Locate the cell with the specified text and output its (x, y) center coordinate. 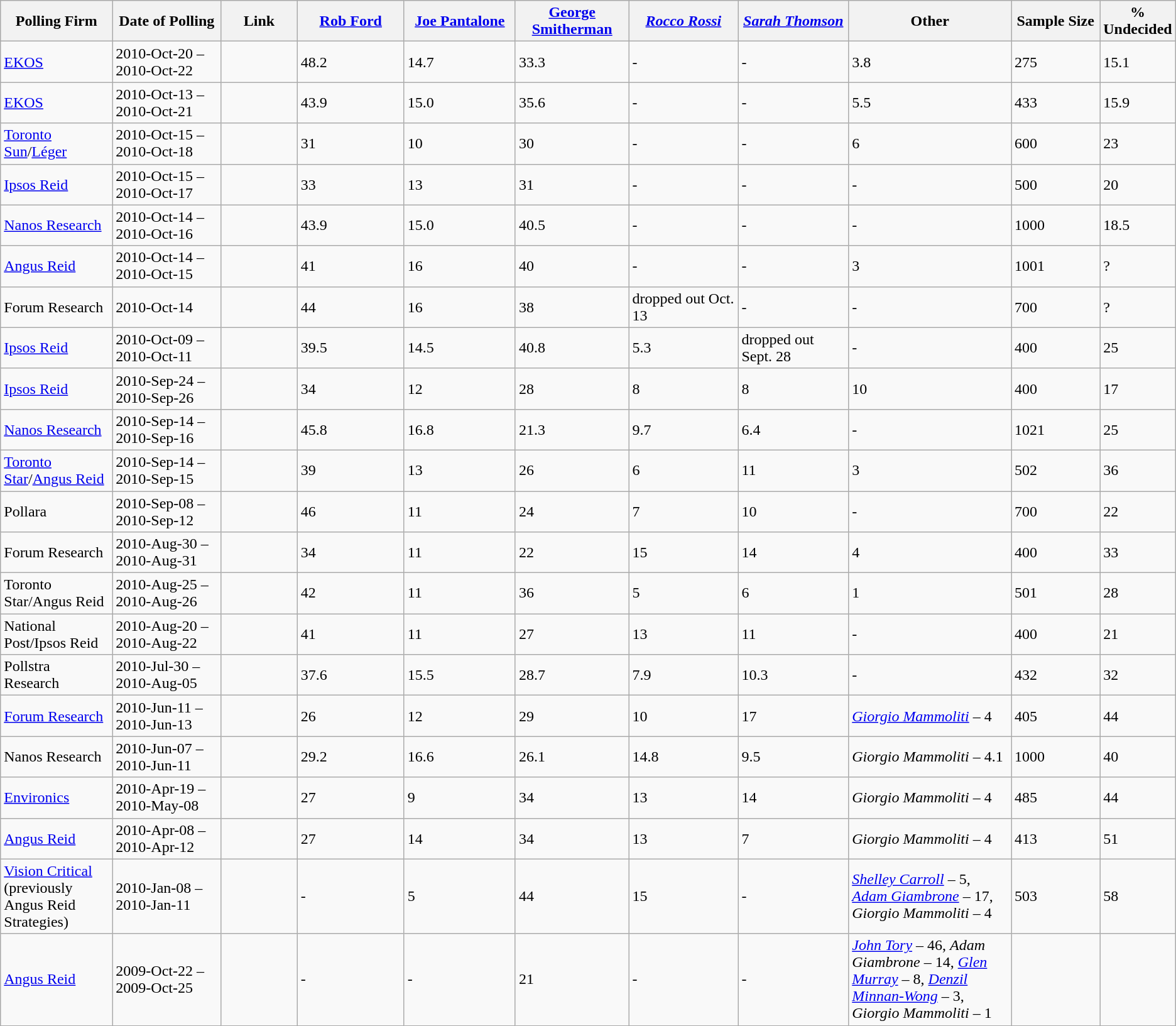
37.6 (351, 675)
2010-Oct-15 – 2010-Oct-17 (167, 185)
23 (1138, 143)
1001 (1055, 266)
39.5 (351, 348)
9.7 (683, 430)
18.5 (1138, 225)
48.2 (351, 62)
40.5 (572, 225)
433 (1055, 103)
58 (1138, 896)
45.8 (351, 430)
29 (572, 716)
Date of Polling (167, 21)
46 (351, 511)
432 (1055, 675)
503 (1055, 896)
14.8 (683, 756)
2010-Oct-14 – 2010-Oct-15 (167, 266)
2010-Apr-19 – 2010-May-08 (167, 798)
28.7 (572, 675)
51 (1138, 838)
9.5 (793, 756)
42 (351, 593)
39 (351, 470)
15.9 (1138, 103)
John Tory – 46, Adam Giambrone – 14, Glen Murray – 8, Denzil Minnan-Wong – 3, Giorgio Mammoliti – 1 (930, 980)
21.3 (572, 430)
Vision Critical(previously Angus Reid Strategies) (57, 896)
2010-Jul-30 – 2010-Aug-05 (167, 675)
2010-Jan-08 – 2010-Jan-11 (167, 896)
2010-Sep-14 – 2010-Sep-15 (167, 470)
2010-Oct-13 – 2010-Oct-21 (167, 103)
5.3 (683, 348)
Toronto Sun/Léger (57, 143)
Rob Ford (351, 21)
2009-Oct-22 – 2009-Oct-25 (167, 980)
dropped out Sept. 28 (793, 348)
15.5 (460, 675)
Sarah Thomson (793, 21)
500 (1055, 185)
4 (930, 553)
1021 (1055, 430)
2010-Oct-14 (167, 307)
2010-Aug-20 – 2010-Aug-22 (167, 635)
26.1 (572, 756)
Polling Firm (57, 21)
275 (1055, 62)
Other (930, 21)
32 (1138, 675)
2010-Jun-07 – 2010-Jun-11 (167, 756)
20 (1138, 185)
38 (572, 307)
3.8 (930, 62)
Pollara (57, 511)
2010-Jun-11 – 2010-Jun-13 (167, 716)
485 (1055, 798)
16.6 (460, 756)
16.8 (460, 430)
10.3 (793, 675)
Sample Size (1055, 21)
413 (1055, 838)
29.2 (351, 756)
2010-Oct-15 – 2010-Oct-18 (167, 143)
% Undecided (1138, 21)
Link (259, 21)
dropped out Oct. 13 (683, 307)
40.8 (572, 348)
33.3 (572, 62)
George Smitherman (572, 21)
15.1 (1138, 62)
501 (1055, 593)
Pollstra Research (57, 675)
35.6 (572, 103)
2010-Oct-20 – 2010-Oct-22 (167, 62)
2010-Sep-14 – 2010-Sep-16 (167, 430)
405 (1055, 716)
14.5 (460, 348)
2010-Aug-25 – 2010-Aug-26 (167, 593)
2010-Oct-14 – 2010-Oct-16 (167, 225)
502 (1055, 470)
Environics (57, 798)
2010-Apr-08 – 2010-Apr-12 (167, 838)
7.9 (683, 675)
24 (572, 511)
600 (1055, 143)
2010-Oct-09 – 2010-Oct-11 (167, 348)
Rocco Rossi (683, 21)
2010-Sep-24 – 2010-Sep-26 (167, 388)
30 (572, 143)
2010-Sep-08 – 2010-Sep-12 (167, 511)
9 (460, 798)
Giorgio Mammoliti – 4.1 (930, 756)
14.7 (460, 62)
5.5 (930, 103)
Joe Pantalone (460, 21)
6.4 (793, 430)
National Post/Ipsos Reid (57, 635)
1 (930, 593)
Shelley Carroll – 5, Adam Giambrone – 17, Giorgio Mammoliti – 4 (930, 896)
2010-Aug-30 – 2010-Aug-31 (167, 553)
